Pinpoint the cell where the given text exists, returning its (x, y) midpoint coordinate. 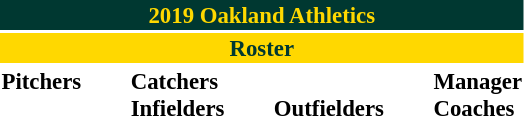
2019 Oakland Athletics (262, 15)
Roster (262, 48)
